Output the [X, Y] coordinate of the center of the cell containing the given text.  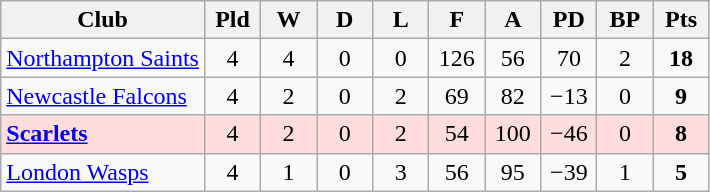
Pld [232, 20]
69 [457, 96]
9 [681, 96]
Pts [681, 20]
54 [457, 134]
3 [401, 172]
Northampton Saints [103, 58]
82 [513, 96]
100 [513, 134]
126 [457, 58]
L [401, 20]
5 [681, 172]
−46 [569, 134]
F [457, 20]
W [289, 20]
A [513, 20]
Scarlets [103, 134]
Club [103, 20]
London Wasps [103, 172]
−13 [569, 96]
8 [681, 134]
PD [569, 20]
70 [569, 58]
Newcastle Falcons [103, 96]
D [345, 20]
BP [625, 20]
18 [681, 58]
−39 [569, 172]
95 [513, 172]
